Pinpoint the cell where the given text exists, returning its (x, y) midpoint coordinate. 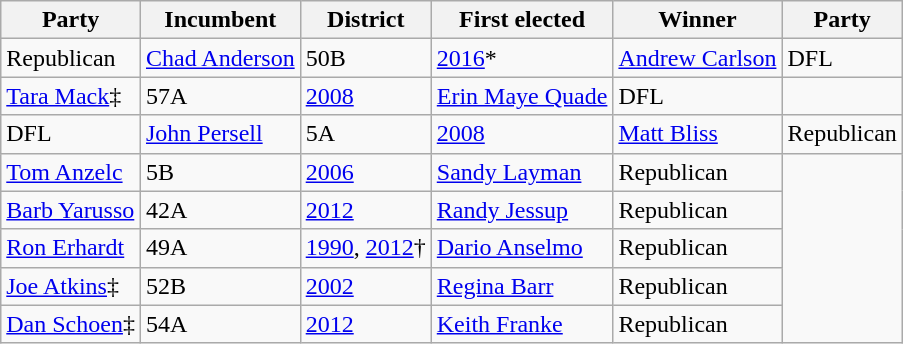
2006 (366, 172)
49A (220, 248)
Incumbent (220, 20)
Winner (698, 20)
Matt Bliss (698, 134)
Tara Mack‡ (71, 96)
2002 (366, 286)
Regina Barr (522, 286)
42A (220, 210)
Barb Yarusso (71, 210)
Randy Jessup (522, 210)
Dario Anselmo (522, 248)
District (366, 20)
Keith Franke (522, 324)
52B (220, 286)
5A (366, 134)
Chad Anderson (220, 58)
5B (220, 172)
50B (366, 58)
Ron Erhardt (71, 248)
Tom Anzelc (71, 172)
Erin Maye Quade (522, 96)
54A (220, 324)
Dan Schoen‡ (71, 324)
57A (220, 96)
1990, 2012† (366, 248)
Sandy Layman (522, 172)
Andrew Carlson (698, 58)
Joe Atkins‡ (71, 286)
First elected (522, 20)
2016* (522, 58)
John Persell (220, 134)
